Locate the cell with the specified text and output its [x, y] center coordinate. 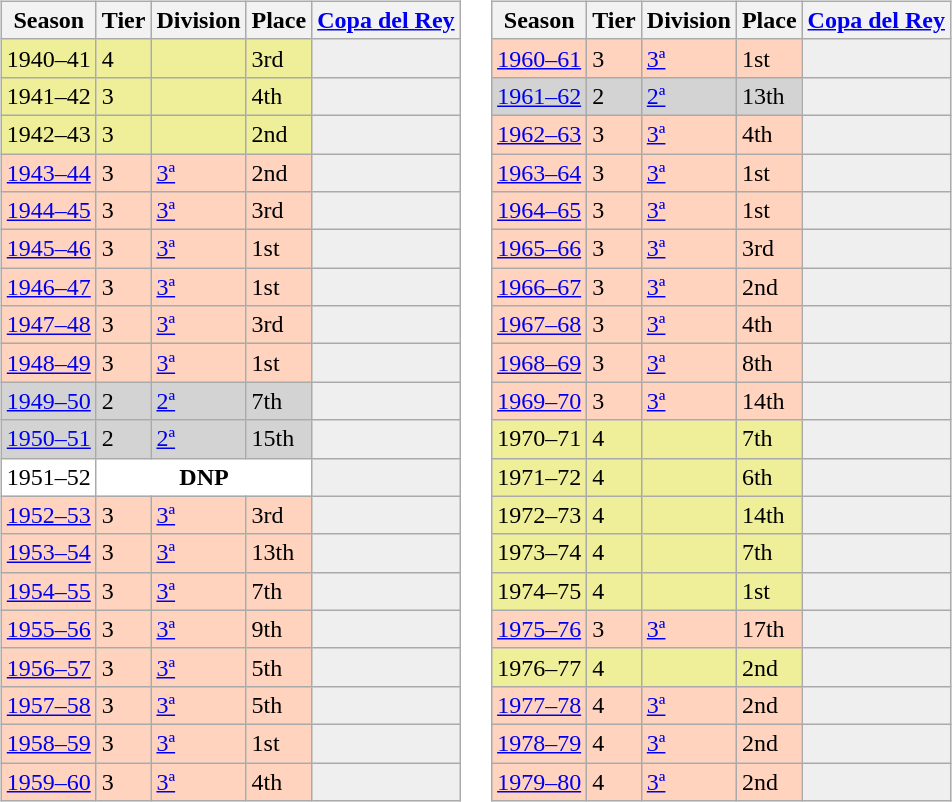
1953–54 [48, 553]
1962–63 [540, 134]
1979–80 [540, 781]
1957–58 [48, 705]
1949–50 [48, 401]
1978–79 [540, 743]
1945–46 [48, 249]
1975–76 [540, 629]
1966–67 [540, 287]
1943–44 [48, 173]
1976–77 [540, 667]
9th [279, 629]
1946–47 [48, 287]
8th [769, 363]
1958–59 [48, 743]
1960–61 [540, 58]
1954–55 [48, 591]
DNP [204, 477]
1959–60 [48, 781]
1968–69 [540, 363]
1961–62 [540, 96]
1974–75 [540, 591]
1977–78 [540, 705]
1965–66 [540, 249]
1940–41 [48, 58]
1951–52 [48, 477]
1947–48 [48, 325]
1973–74 [540, 553]
1944–45 [48, 211]
1941–42 [48, 96]
15th [279, 439]
1972–73 [540, 515]
6th [769, 477]
1950–51 [48, 439]
1970–71 [540, 439]
1967–68 [540, 325]
1971–72 [540, 477]
1942–43 [48, 134]
1955–56 [48, 629]
1969–70 [540, 401]
1964–65 [540, 211]
17th [769, 629]
1948–49 [48, 363]
1952–53 [48, 515]
1963–64 [540, 173]
1956–57 [48, 667]
